Output the (x, y) coordinate of the center of the cell containing the given text.  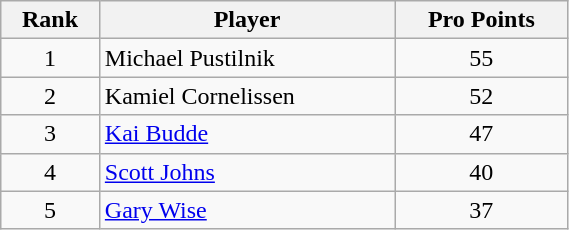
1 (50, 58)
Player (246, 20)
2 (50, 96)
52 (482, 96)
Kai Budde (246, 134)
Scott Johns (246, 172)
Kamiel Cornelissen (246, 96)
Michael Pustilnik (246, 58)
Gary Wise (246, 210)
5 (50, 210)
Rank (50, 20)
3 (50, 134)
4 (50, 172)
55 (482, 58)
37 (482, 210)
Pro Points (482, 20)
40 (482, 172)
47 (482, 134)
